Search for the cell housing the specified text and yield its [x, y] center coordinate. 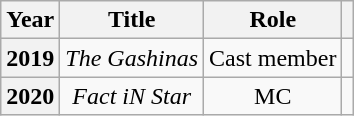
Year [30, 20]
Fact iN Star [132, 96]
2019 [30, 58]
Cast member [273, 58]
The Gashinas [132, 58]
MC [273, 96]
2020 [30, 96]
Title [132, 20]
Role [273, 20]
